For the text-containing cell, return its midpoint in [x, y] coordinate format. 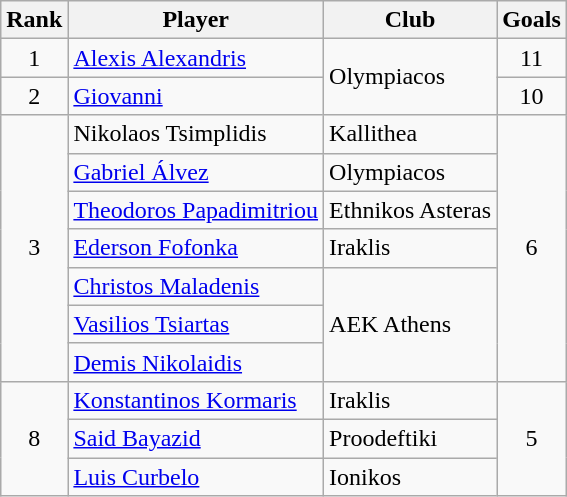
Vasilios Tsiartas [196, 324]
2 [34, 96]
5 [532, 438]
Ederson Fofonka [196, 248]
Ethnikos Asteras [410, 210]
Ionikos [410, 477]
Player [196, 20]
Konstantinos Kormaris [196, 400]
Luis Curbelo [196, 477]
Kallithea [410, 134]
Club [410, 20]
Giovanni [196, 96]
Gabriel Álvez [196, 172]
Demis Nikolaidis [196, 362]
Alexis Alexandris [196, 58]
Nikolaos Tsimplidis [196, 134]
6 [532, 248]
Proodeftiki [410, 438]
Theodoros Papadimitriou [196, 210]
11 [532, 58]
1 [34, 58]
AEK Athens [410, 324]
8 [34, 438]
Rank [34, 20]
3 [34, 248]
Goals [532, 20]
Christos Maladenis [196, 286]
10 [532, 96]
Said Bayazid [196, 438]
